Detect which cell encompasses the target text, then output its (x, y) center coordinate. 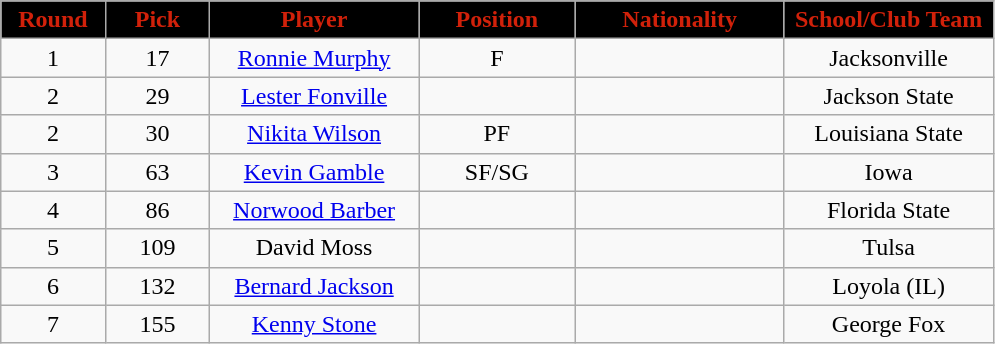
Iowa (888, 172)
30 (157, 134)
86 (157, 210)
4 (53, 210)
Round (53, 20)
School/Club Team (888, 20)
SF/SG (498, 172)
155 (157, 324)
3 (53, 172)
Ronnie Murphy (314, 58)
Norwood Barber (314, 210)
Position (498, 20)
29 (157, 96)
Bernard Jackson (314, 286)
Jackson State (888, 96)
6 (53, 286)
Florida State (888, 210)
Jacksonville (888, 58)
109 (157, 248)
Tulsa (888, 248)
Loyola (IL) (888, 286)
7 (53, 324)
1 (53, 58)
Player (314, 20)
Louisiana State (888, 134)
Kevin Gamble (314, 172)
George Fox (888, 324)
Kenny Stone (314, 324)
F (498, 58)
132 (157, 286)
63 (157, 172)
Pick (157, 20)
PF (498, 134)
Nationality (680, 20)
17 (157, 58)
Nikita Wilson (314, 134)
5 (53, 248)
David Moss (314, 248)
Lester Fonville (314, 96)
